For the text-containing cell, return its midpoint in (x, y) coordinate format. 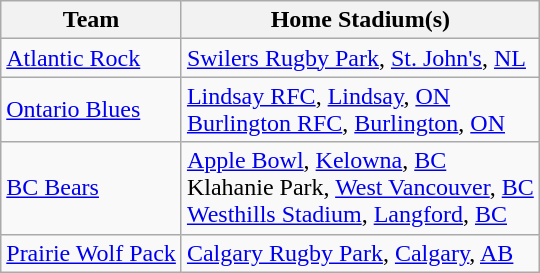
Ontario Blues (92, 110)
Lindsay RFC, Lindsay, ON Burlington RFC, Burlington, ON (360, 110)
Calgary Rugby Park, Calgary, AB (360, 253)
Atlantic Rock (92, 58)
Home Stadium(s) (360, 20)
Swilers Rugby Park, St. John's, NL (360, 58)
Prairie Wolf Pack (92, 253)
Team (92, 20)
BC Bears (92, 188)
Apple Bowl, Kelowna, BC Klahanie Park, West Vancouver, BC Westhills Stadium, Langford, BC (360, 188)
